Extract the (x, y) coordinate from the center of the cell holding the provided text.  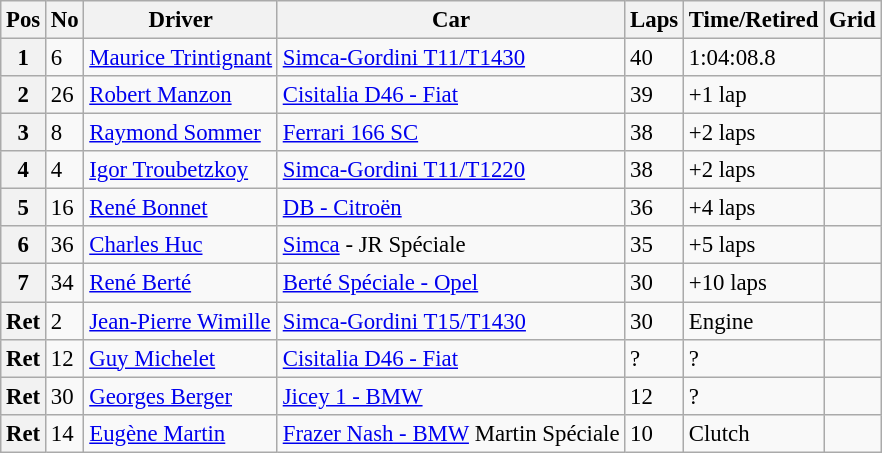
Robert Manzon (180, 95)
Frazer Nash - BMW Martin Spéciale (450, 433)
René Berté (180, 283)
Pos (24, 20)
Time/Retired (754, 20)
Berté Spéciale - Opel (450, 283)
Car (450, 20)
+4 laps (754, 208)
Jean-Pierre Wimille (180, 321)
Simca-Gordini T11/T1430 (450, 58)
Simca-Gordini T11/T1220 (450, 170)
+1 lap (754, 95)
Charles Huc (180, 245)
René Bonnet (180, 208)
Igor Troubetzkoy (180, 170)
8 (65, 133)
Jicey 1 - BMW (450, 396)
Engine (754, 321)
No (65, 20)
Simca - JR Spéciale (450, 245)
+10 laps (754, 283)
+5 laps (754, 245)
3 (24, 133)
Driver (180, 20)
Grid (852, 20)
14 (65, 433)
Simca-Gordini T15/T1430 (450, 321)
Raymond Sommer (180, 133)
Eugène Martin (180, 433)
DB - Citroën (450, 208)
26 (65, 95)
7 (24, 283)
Georges Berger (180, 396)
Maurice Trintignant (180, 58)
Laps (654, 20)
39 (654, 95)
10 (654, 433)
Clutch (754, 433)
1 (24, 58)
5 (24, 208)
Ferrari 166 SC (450, 133)
1:04:08.8 (754, 58)
35 (654, 245)
Guy Michelet (180, 358)
16 (65, 208)
34 (65, 283)
40 (654, 58)
